Detect which cell encompasses the target text, then output its [X, Y] center coordinate. 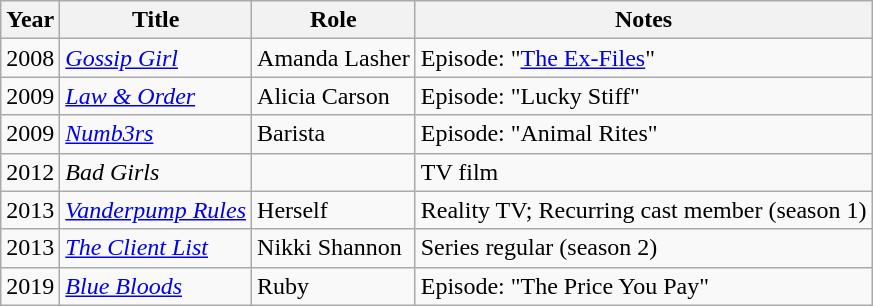
Episode: "Animal Rites" [644, 134]
Numb3rs [156, 134]
2012 [30, 172]
Blue Bloods [156, 286]
The Client List [156, 248]
Role [334, 20]
Notes [644, 20]
Series regular (season 2) [644, 248]
Alicia Carson [334, 96]
Herself [334, 210]
Amanda Lasher [334, 58]
Vanderpump Rules [156, 210]
Year [30, 20]
Episode: "Lucky Stiff" [644, 96]
Episode: "The Ex-Files" [644, 58]
Episode: "The Price You Pay" [644, 286]
2019 [30, 286]
Reality TV; Recurring cast member (season 1) [644, 210]
Ruby [334, 286]
Law & Order [156, 96]
Gossip Girl [156, 58]
Bad Girls [156, 172]
Title [156, 20]
2008 [30, 58]
TV film [644, 172]
Barista [334, 134]
Nikki Shannon [334, 248]
